Pinpoint the cell where the given text exists, returning its [X, Y] midpoint coordinate. 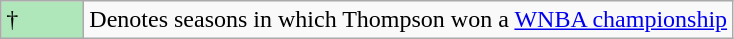
Denotes seasons in which Thompson won a WNBA championship [408, 20]
† [42, 20]
